Extract the (x, y) coordinate from the center of the cell holding the provided text.  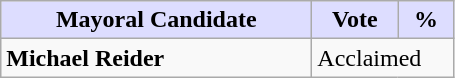
Acclaimed (383, 58)
% (426, 20)
Vote (355, 20)
Mayoral Candidate (156, 20)
Michael Reider (156, 58)
